Scan for the cell matching the given text and deliver its [X, Y] coordinate at center. 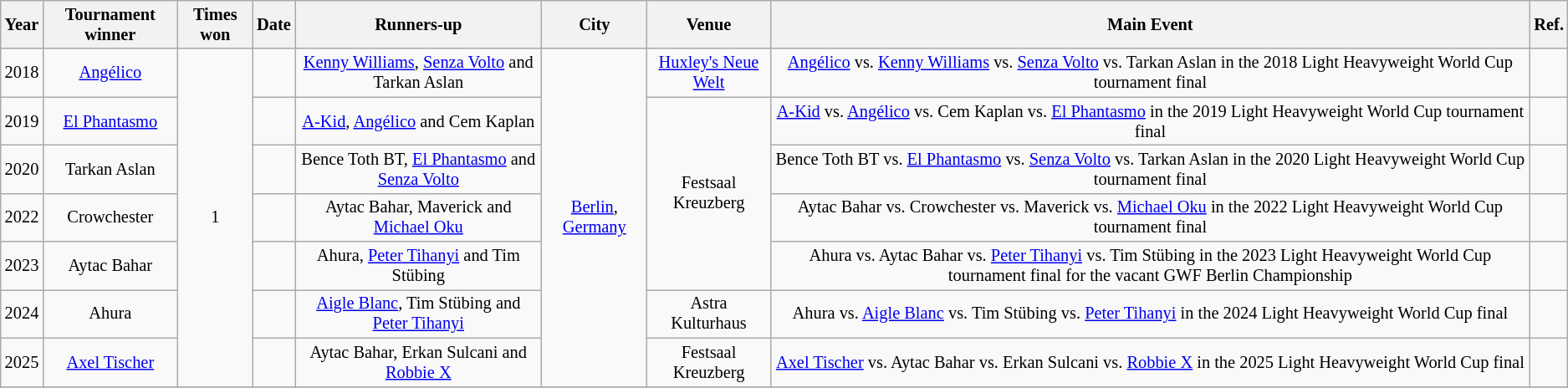
Venue [709, 24]
Ahura vs. Aigle Blanc vs. Tim Stübing vs. Peter Tihanyi in the 2024 Light Heavyweight World Cup final [1150, 314]
Date [273, 24]
Tournament winner [110, 24]
El Phantasmo [110, 121]
2018 [22, 73]
Main Event [1150, 24]
Aytac Bahar vs. Crowchester vs. Maverick vs. Michael Oku in the 2022 Light Heavyweight World Cup tournament final [1150, 217]
2025 [22, 362]
Bence Toth BT vs. El Phantasmo vs. Senza Volto vs. Tarkan Aslan in the 2020 Light Heavyweight World Cup tournament final [1150, 169]
A-Kid vs. Angélico vs. Cem Kaplan vs. El Phantasmo in the 2019 Light Heavyweight World Cup tournament final [1150, 121]
1 [215, 217]
Huxley's Neue Welt [709, 73]
Axel Tischer vs. Aytac Bahar vs. Erkan Sulcani vs. Robbie X in the 2025 Light Heavyweight World Cup final [1150, 362]
Aytac Bahar [110, 266]
Axel Tischer [110, 362]
Crowchester [110, 217]
Bence Toth BT, El Phantasmo and Senza Volto [418, 169]
Angélico vs. Kenny Williams vs. Senza Volto vs. Tarkan Aslan in the 2018 Light Heavyweight World Cup tournament final [1150, 73]
Aytac Bahar, Maverick and Michael Oku [418, 217]
Ahura, Peter Tihanyi and Tim Stübing [418, 266]
2019 [22, 121]
2022 [22, 217]
Angélico [110, 73]
Astra Kulturhaus [709, 314]
Kenny Williams, Senza Volto and Tarkan Aslan [418, 73]
Tarkan Aslan [110, 169]
2024 [22, 314]
Year [22, 24]
Runners-up [418, 24]
Times won [215, 24]
Aigle Blanc, Tim Stübing and Peter Tihanyi [418, 314]
Aytac Bahar, Erkan Sulcani and Robbie X [418, 362]
Ahura [110, 314]
A-Kid, Angélico and Cem Kaplan [418, 121]
2023 [22, 266]
2020 [22, 169]
Ref. [1549, 24]
City [595, 24]
Berlin, Germany [595, 217]
